Search for the cell housing the specified text and yield its (x, y) center coordinate. 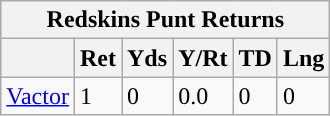
TD (255, 58)
Redskins Punt Returns (166, 20)
Vactor (38, 96)
Y/Rt (203, 58)
Yds (148, 58)
1 (98, 96)
Lng (303, 58)
Ret (98, 58)
0.0 (203, 96)
